Detect which cell encompasses the target text, then output its (X, Y) center coordinate. 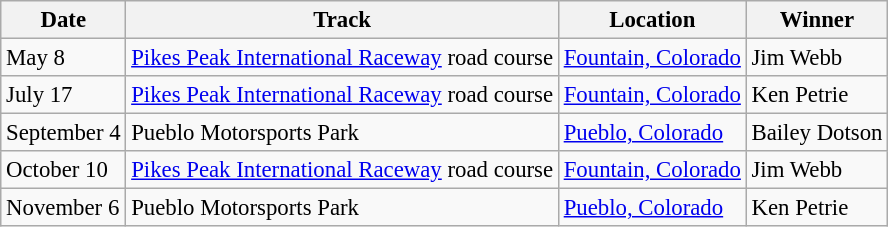
May 8 (64, 58)
November 6 (64, 208)
September 4 (64, 133)
Bailey Dotson (817, 133)
Track (342, 20)
Location (652, 20)
October 10 (64, 170)
July 17 (64, 95)
Date (64, 20)
Winner (817, 20)
